Scan for the cell matching the given text and deliver its [X, Y] coordinate at center. 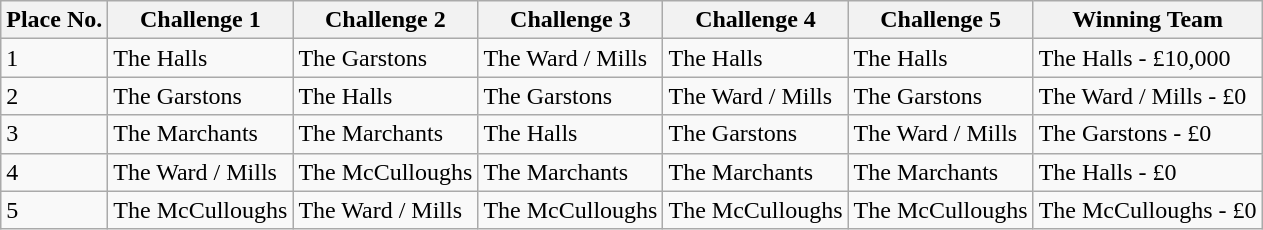
Challenge 5 [940, 20]
The Halls - £10,000 [1148, 58]
2 [54, 96]
The Ward / Mills - £0 [1148, 96]
Challenge 1 [200, 20]
Winning Team [1148, 20]
Challenge 3 [570, 20]
Place No. [54, 20]
1 [54, 58]
The McCulloughs - £0 [1148, 210]
Challenge 4 [756, 20]
3 [54, 134]
Challenge 2 [386, 20]
The Garstons - £0 [1148, 134]
5 [54, 210]
The Halls - £0 [1148, 172]
4 [54, 172]
